Locate the cell with the specified text and output its [X, Y] center coordinate. 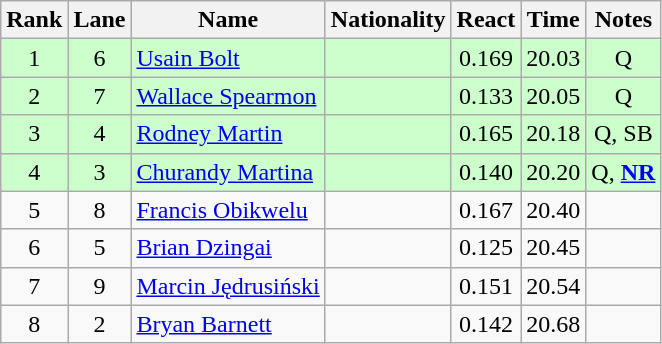
Marcin Jędrusiński [228, 286]
20.45 [554, 248]
0.165 [486, 134]
20.68 [554, 324]
Churandy Martina [228, 172]
0.125 [486, 248]
1 [34, 58]
Usain Bolt [228, 58]
0.133 [486, 96]
0.167 [486, 210]
Q, NR [624, 172]
20.18 [554, 134]
Q, SB [624, 134]
Wallace Spearmon [228, 96]
Lane [100, 20]
Notes [624, 20]
Rodney Martin [228, 134]
Brian Dzingai [228, 248]
20.54 [554, 286]
0.151 [486, 286]
0.142 [486, 324]
9 [100, 286]
Name [228, 20]
20.03 [554, 58]
React [486, 20]
Time [554, 20]
20.05 [554, 96]
0.140 [486, 172]
Nationality [388, 20]
Bryan Barnett [228, 324]
20.40 [554, 210]
Francis Obikwelu [228, 210]
20.20 [554, 172]
Rank [34, 20]
0.169 [486, 58]
